From the cell containing the given text, extract its center point as (X, Y) coordinate. 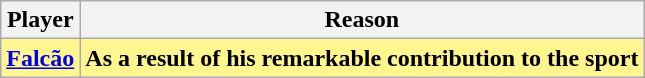
Falcão (40, 58)
As a result of his remarkable contribution to the sport (362, 58)
Reason (362, 20)
Player (40, 20)
